Find where the given text appears and provide that cell's center as (x, y) coordinate. 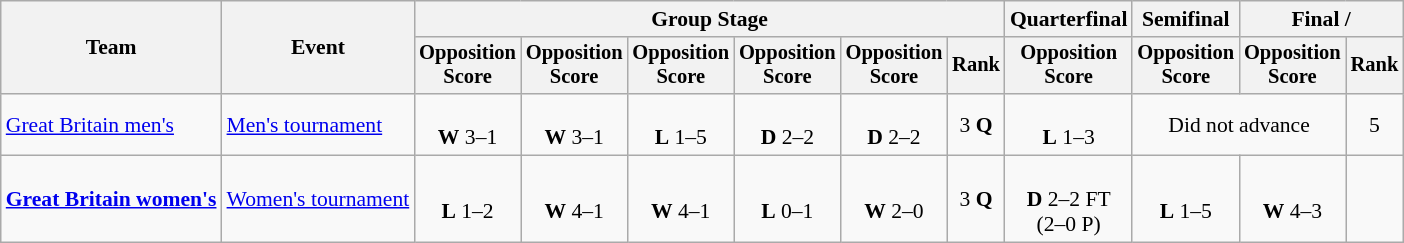
Semifinal (1186, 19)
Final / (1321, 19)
5 (1375, 124)
Team (112, 48)
Group Stage (710, 19)
W 2–0 (894, 200)
L 1–3 (1069, 124)
Great Britain women's (112, 200)
W 4–3 (1292, 200)
Men's tournament (318, 124)
Event (318, 48)
L 0–1 (788, 200)
D 2–2 FT(2–0 P) (1069, 200)
L 1–2 (468, 200)
Women's tournament (318, 200)
Great Britain men's (112, 124)
Did not advance (1238, 124)
Quarterfinal (1069, 19)
